Locate the cell with the specified text and output its (x, y) center coordinate. 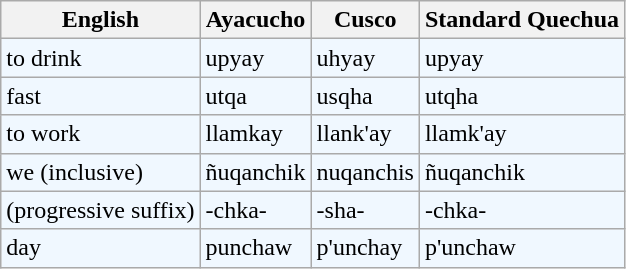
llamkay (256, 134)
fast (100, 96)
p'unchay (365, 248)
punchaw (256, 248)
p'unchaw (522, 248)
to drink (100, 58)
llamk'ay (522, 134)
to work (100, 134)
utqha (522, 96)
Standard Quechua (522, 20)
utqa (256, 96)
we (inclusive) (100, 172)
uhyay (365, 58)
-sha- (365, 210)
usqha (365, 96)
nuqanchis (365, 172)
(progressive suffix) (100, 210)
English (100, 20)
llank'ay (365, 134)
day (100, 248)
Ayacucho (256, 20)
Cusco (365, 20)
